Determine the [x, y] coordinate at the center of the cell enclosing the given text.  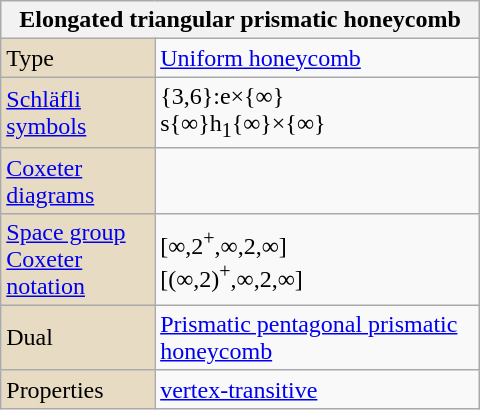
Type [78, 58]
Properties [78, 389]
Schläfli symbols [78, 112]
vertex-transitive [318, 389]
Space groupCoxeter notation [78, 259]
Prismatic pentagonal prismatic honeycomb [318, 338]
{3,6}:e×{∞}s{∞}h1{∞}×{∞} [318, 112]
Coxeter diagrams [78, 180]
[∞,2+,∞,2,∞][(∞,2)+,∞,2,∞] [318, 259]
Uniform honeycomb [318, 58]
Dual [78, 338]
Elongated triangular prismatic honeycomb [240, 20]
